Output the (x, y) coordinate of the center of the cell containing the given text.  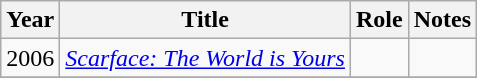
2006 (30, 58)
Scarface: The World is Yours (206, 58)
Year (30, 20)
Title (206, 20)
Notes (442, 20)
Role (379, 20)
